Scan for the cell matching the given text and deliver its (x, y) coordinate at center. 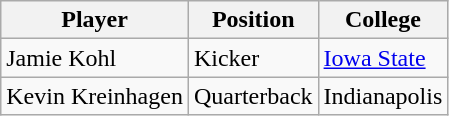
Indianapolis (383, 96)
College (383, 20)
Jamie Kohl (95, 58)
Kicker (253, 58)
Quarterback (253, 96)
Iowa State (383, 58)
Position (253, 20)
Kevin Kreinhagen (95, 96)
Player (95, 20)
